For the text-containing cell, return its midpoint in [X, Y] coordinate format. 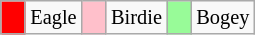
Bogey [222, 17]
Birdie [136, 17]
Eagle [53, 17]
